Locate the cell with the specified text and output its (X, Y) center coordinate. 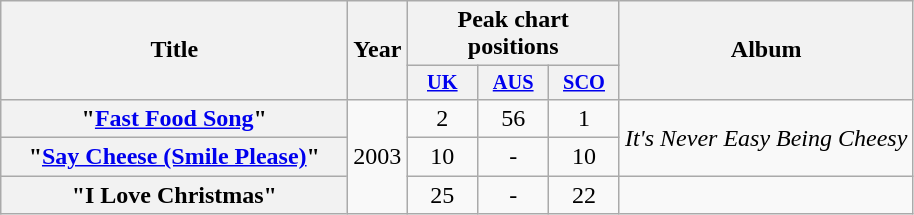
56 (514, 118)
SCO (584, 83)
"I Love Christmas" (174, 195)
It's Never Easy Being Cheesy (766, 137)
2 (442, 118)
1 (584, 118)
2003 (378, 156)
Album (766, 50)
UK (442, 83)
Title (174, 50)
25 (442, 195)
"Say Cheese (Smile Please)" (174, 157)
"Fast Food Song" (174, 118)
AUS (514, 83)
22 (584, 195)
Peak chart positions (514, 34)
Year (378, 50)
